Return the (X, Y) coordinate for the center point of the cell that contains the specified text.  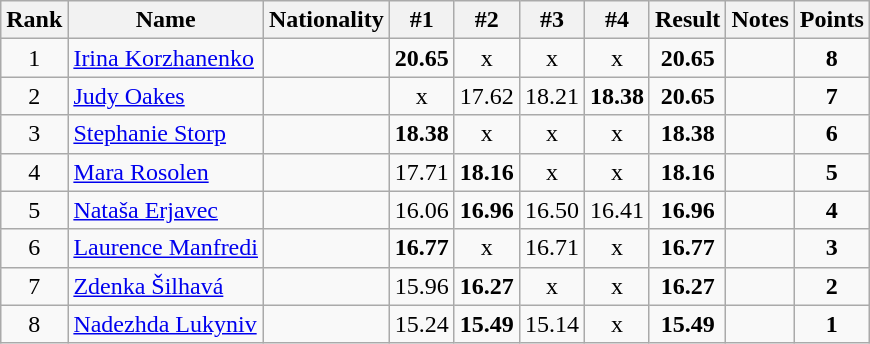
Nationality (326, 20)
Rank (34, 20)
#3 (552, 20)
Laurence Manfredi (166, 248)
Result (687, 20)
15.14 (552, 324)
17.62 (486, 96)
16.41 (616, 210)
16.06 (422, 210)
Name (166, 20)
18.21 (552, 96)
Nataša Erjavec (166, 210)
Nadezhda Lukyniv (166, 324)
Stephanie Storp (166, 134)
15.96 (422, 286)
Mara Rosolen (166, 172)
#4 (616, 20)
#2 (486, 20)
Irina Korzhanenko (166, 58)
Zdenka Šilhavá (166, 286)
Notes (760, 20)
15.24 (422, 324)
16.50 (552, 210)
16.71 (552, 248)
Points (832, 20)
#1 (422, 20)
17.71 (422, 172)
Judy Oakes (166, 96)
